Find where the given text appears and provide that cell's center as (x, y) coordinate. 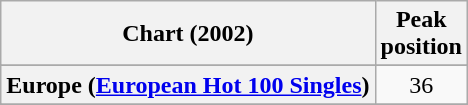
Europe (European Hot 100 Singles) (188, 85)
Chart (2002) (188, 34)
Peakposition (421, 34)
36 (421, 85)
